Extract the (X, Y) coordinate from the center of the cell holding the provided text.  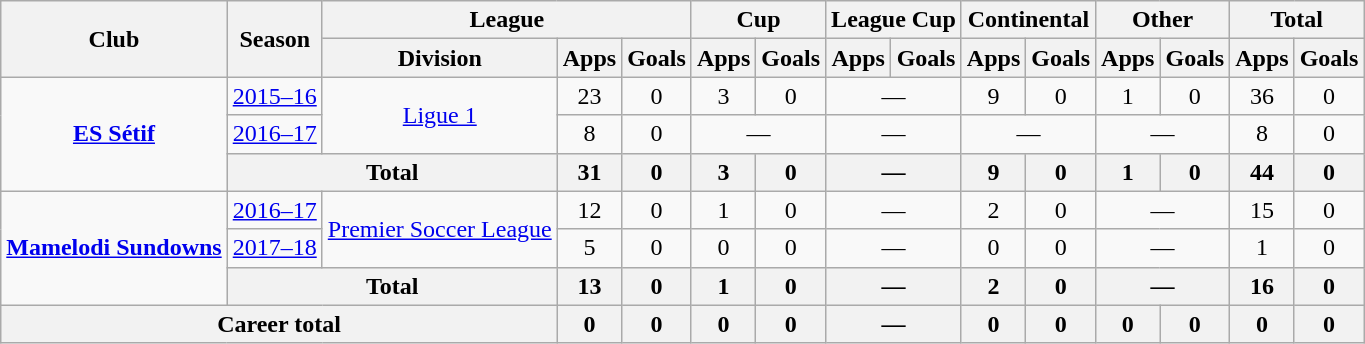
36 (1262, 96)
16 (1262, 286)
Club (114, 39)
Cup (758, 20)
2015–16 (274, 96)
12 (589, 210)
Ligue 1 (440, 115)
Mamelodi Sundowns (114, 248)
23 (589, 96)
Career total (279, 324)
15 (1262, 210)
13 (589, 286)
31 (589, 172)
League Cup (894, 20)
ES Sétif (114, 134)
League (506, 20)
Division (440, 58)
44 (1262, 172)
5 (589, 248)
Continental (1028, 20)
Season (274, 39)
Other (1163, 20)
2017–18 (274, 248)
Premier Soccer League (440, 229)
